Determine the [x, y] coordinate at the center of the cell enclosing the given text.  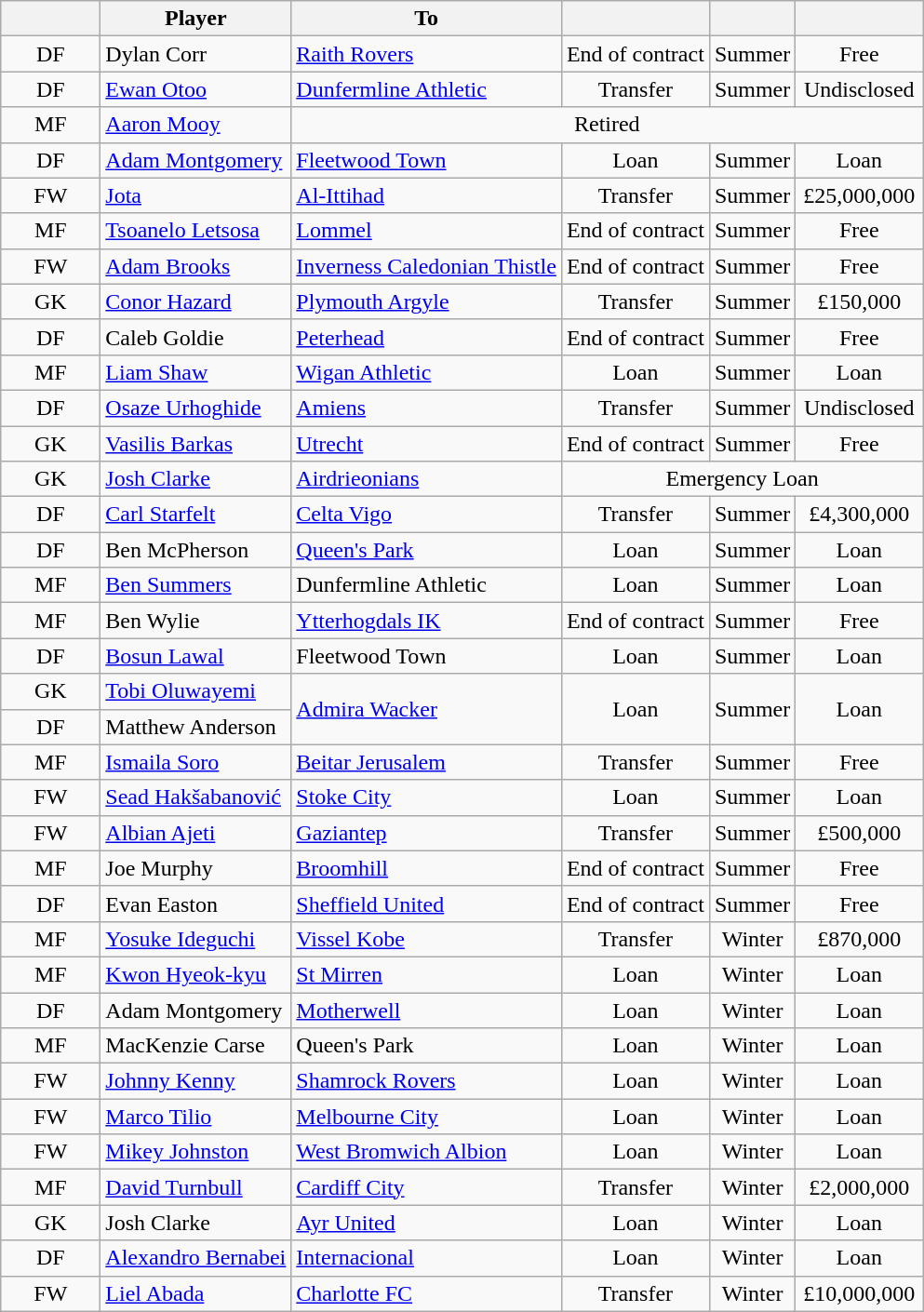
Internacional [426, 1258]
Marco Tilio [195, 1117]
£25,000,000 [860, 195]
Carl Starfelt [195, 515]
£4,300,000 [860, 515]
Osaze Urhoghide [195, 408]
Inverness Caledonian Thistle [426, 266]
Caleb Goldie [195, 337]
Evan Easton [195, 904]
Yosuke Ideguchi [195, 939]
Conor Hazard [195, 301]
Tsoanelo Letsosa [195, 231]
Beitar Jerusalem [426, 762]
Charlotte FC [426, 1293]
Al-Ittihad [426, 195]
£870,000 [860, 939]
£10,000,000 [860, 1293]
Stoke City [426, 797]
Bosun Lawal [195, 656]
Aaron Mooy [195, 125]
Plymouth Argyle [426, 301]
Mikey Johnston [195, 1152]
Ben Summers [195, 585]
Johnny Kenny [195, 1081]
To [426, 19]
St Mirren [426, 974]
Shamrock Rovers [426, 1081]
Gaziantep [426, 833]
Ben Wylie [195, 621]
Albian Ajeti [195, 833]
Adam Brooks [195, 266]
Dylan Corr [195, 54]
£150,000 [860, 301]
Amiens [426, 408]
Kwon Hyeok-kyu [195, 974]
Lommel [426, 231]
Alexandro Bernabei [195, 1258]
Ismaila Soro [195, 762]
Celta Vigo [426, 515]
Liam Shaw [195, 372]
Wigan Athletic [426, 372]
£2,000,000 [860, 1187]
Emergency Loan [742, 479]
Admira Wacker [426, 709]
Melbourne City [426, 1117]
Ewan Otoo [195, 89]
Airdrieonians [426, 479]
Sheffield United [426, 904]
Retired [607, 125]
Ytterhogdals IK [426, 621]
Ben McPherson [195, 550]
MacKenzie Carse [195, 1046]
David Turnbull [195, 1187]
Vasilis Barkas [195, 444]
Cardiff City [426, 1187]
Broomhill [426, 868]
West Bromwich Albion [426, 1152]
Utrecht [426, 444]
Ayr United [426, 1223]
Player [195, 19]
£500,000 [860, 833]
Tobi Oluwayemi [195, 691]
Matthew Anderson [195, 727]
Jota [195, 195]
Sead Hakšabanović [195, 797]
Raith Rovers [426, 54]
Liel Abada [195, 1293]
Peterhead [426, 337]
Joe Murphy [195, 868]
Motherwell [426, 1010]
Vissel Kobe [426, 939]
